Locate the cell with the specified text and output its (x, y) center coordinate. 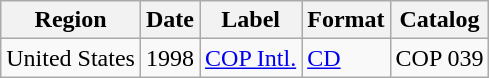
COP Intl. (251, 58)
Label (251, 20)
United States (71, 58)
Date (170, 20)
COP 039 (440, 58)
Catalog (440, 20)
Region (71, 20)
1998 (170, 58)
Format (346, 20)
CD (346, 58)
